Output the (X, Y) coordinate of the center of the cell containing the given text.  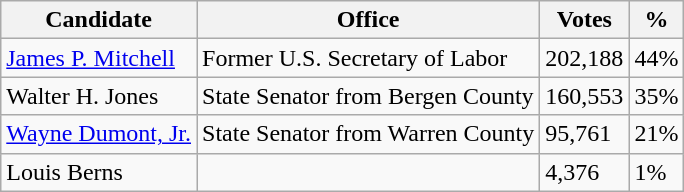
1% (656, 172)
Office (368, 20)
35% (656, 96)
Former U.S. Secretary of Labor (368, 58)
% (656, 20)
21% (656, 134)
95,761 (584, 134)
Votes (584, 20)
Wayne Dumont, Jr. (99, 134)
Candidate (99, 20)
State Senator from Bergen County (368, 96)
James P. Mitchell (99, 58)
160,553 (584, 96)
4,376 (584, 172)
44% (656, 58)
State Senator from Warren County (368, 134)
Walter H. Jones (99, 96)
Louis Berns (99, 172)
202,188 (584, 58)
